Search for the cell housing the specified text and yield its [X, Y] center coordinate. 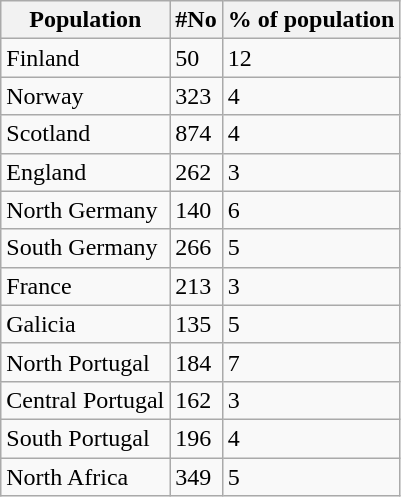
Population [86, 20]
France [86, 286]
12 [311, 58]
South Portugal [86, 438]
349 [196, 477]
North Germany [86, 210]
Central Portugal [86, 400]
135 [196, 324]
162 [196, 400]
266 [196, 248]
% of population [311, 20]
6 [311, 210]
140 [196, 210]
184 [196, 362]
Galicia [86, 324]
196 [196, 438]
#No [196, 20]
323 [196, 96]
Norway [86, 96]
50 [196, 58]
874 [196, 134]
North Africa [86, 477]
7 [311, 362]
South Germany [86, 248]
North Portugal [86, 362]
England [86, 172]
Scotland [86, 134]
Finland [86, 58]
262 [196, 172]
213 [196, 286]
